Capture the cell that displays the provided text and extract its (X, Y) central coordinate. 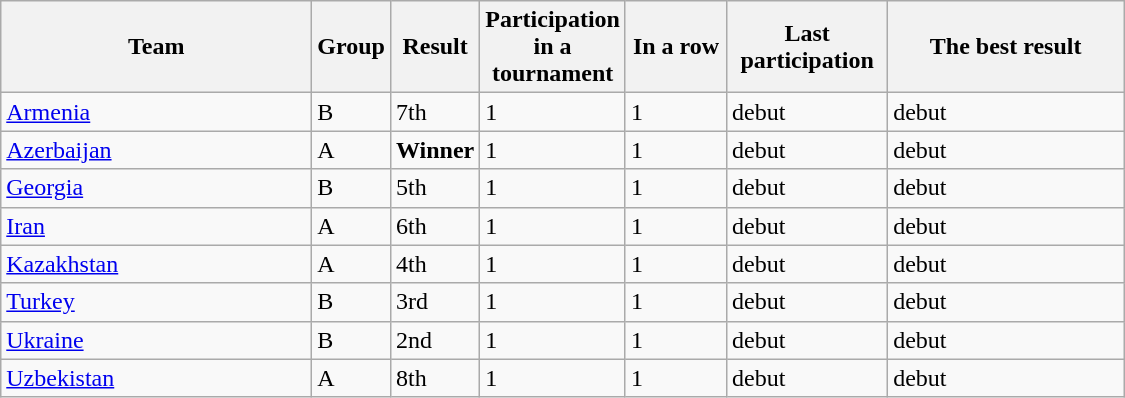
Turkey (156, 302)
Participation in a tournament (553, 47)
3rd (434, 302)
Iran (156, 226)
In a row (676, 47)
Armenia (156, 112)
Ukraine (156, 340)
Team (156, 47)
Kazakhstan (156, 264)
4th (434, 264)
Group (352, 47)
Georgia (156, 188)
Azerbaijan (156, 150)
Uzbekistan (156, 378)
The best result (1006, 47)
7th (434, 112)
Winner (434, 150)
Result (434, 47)
2nd (434, 340)
Last participation (808, 47)
8th (434, 378)
5th (434, 188)
6th (434, 226)
